Output the (x, y) coordinate of the center of the cell containing the given text.  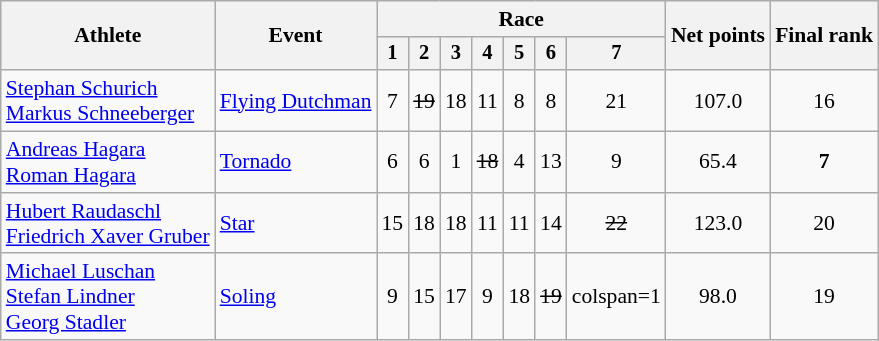
2 (424, 54)
5 (519, 54)
Soling (296, 298)
Race (520, 19)
colspan=1 (616, 298)
Stephan SchurichMarkus Schneeberger (108, 100)
3 (456, 54)
21 (616, 100)
Athlete (108, 36)
107.0 (718, 100)
Star (296, 224)
20 (824, 224)
65.4 (718, 162)
17 (456, 298)
Event (296, 36)
Net points (718, 36)
Flying Dutchman (296, 100)
Hubert RaudaschlFriedrich Xaver Gruber (108, 224)
Andreas HagaraRoman Hagara (108, 162)
Final rank (824, 36)
Tornado (296, 162)
16 (824, 100)
Michael LuschanStefan LindnerGeorg Stadler (108, 298)
14 (551, 224)
22 (616, 224)
98.0 (718, 298)
123.0 (718, 224)
13 (551, 162)
